From the cell containing the given text, extract its center point as [X, Y] coordinate. 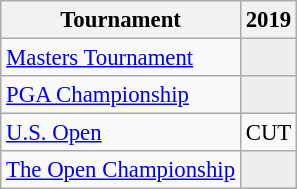
Tournament [121, 20]
CUT [268, 133]
Masters Tournament [121, 58]
U.S. Open [121, 133]
PGA Championship [121, 95]
The Open Championship [121, 170]
2019 [268, 20]
